Identify which cell holds the provided text, then report its [x, y] central coordinate. 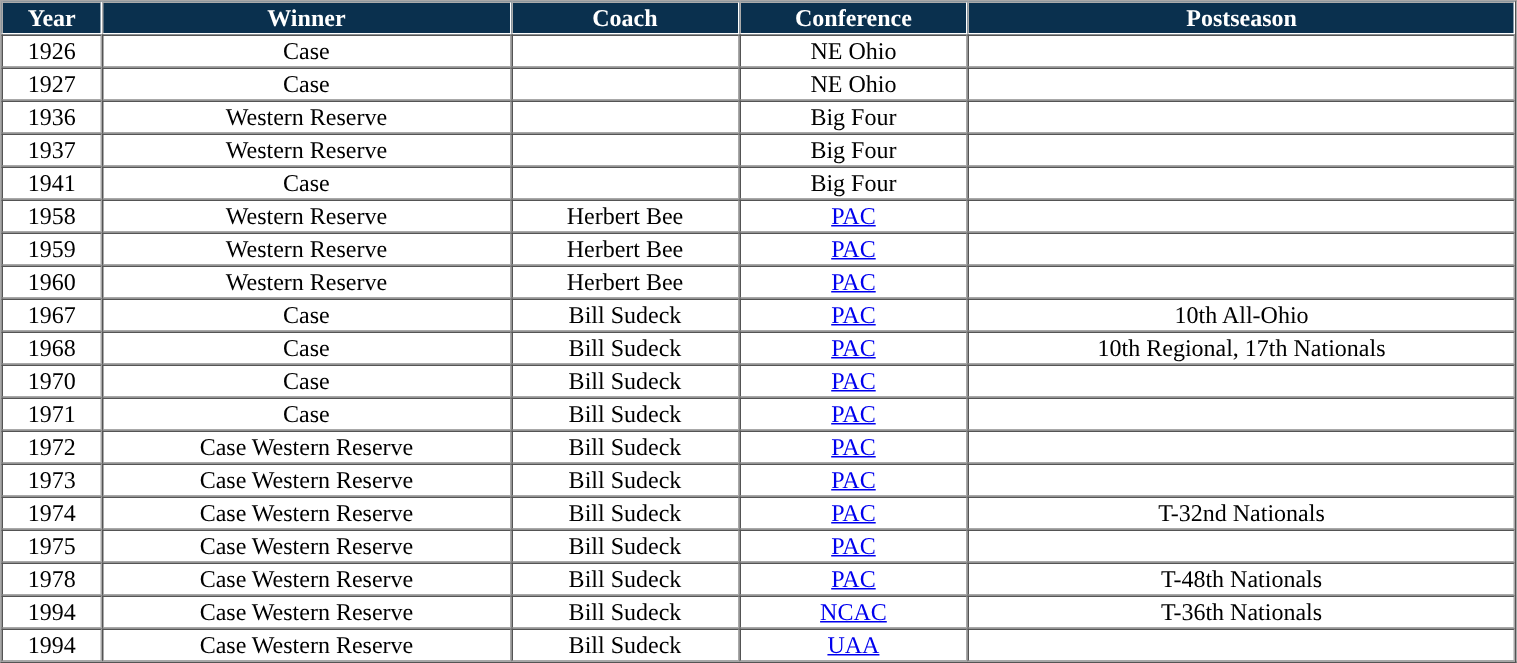
1978 [52, 578]
1941 [52, 182]
1968 [52, 348]
1958 [52, 216]
1960 [52, 282]
NCAC [854, 612]
UAA [854, 644]
1967 [52, 314]
T-32nd Nationals [1242, 512]
T-48th Nationals [1242, 578]
Year [52, 18]
10th All-Ohio [1242, 314]
10th Regional, 17th Nationals [1242, 348]
1971 [52, 414]
T-36th Nationals [1242, 612]
Winner [306, 18]
Conference [854, 18]
1970 [52, 380]
1926 [52, 50]
1927 [52, 84]
1975 [52, 546]
1973 [52, 480]
1936 [52, 116]
Coach [625, 18]
1937 [52, 150]
1972 [52, 446]
Postseason [1242, 18]
1974 [52, 512]
1959 [52, 248]
